Return the [X, Y] coordinate for the center point of the cell that contains the specified text.  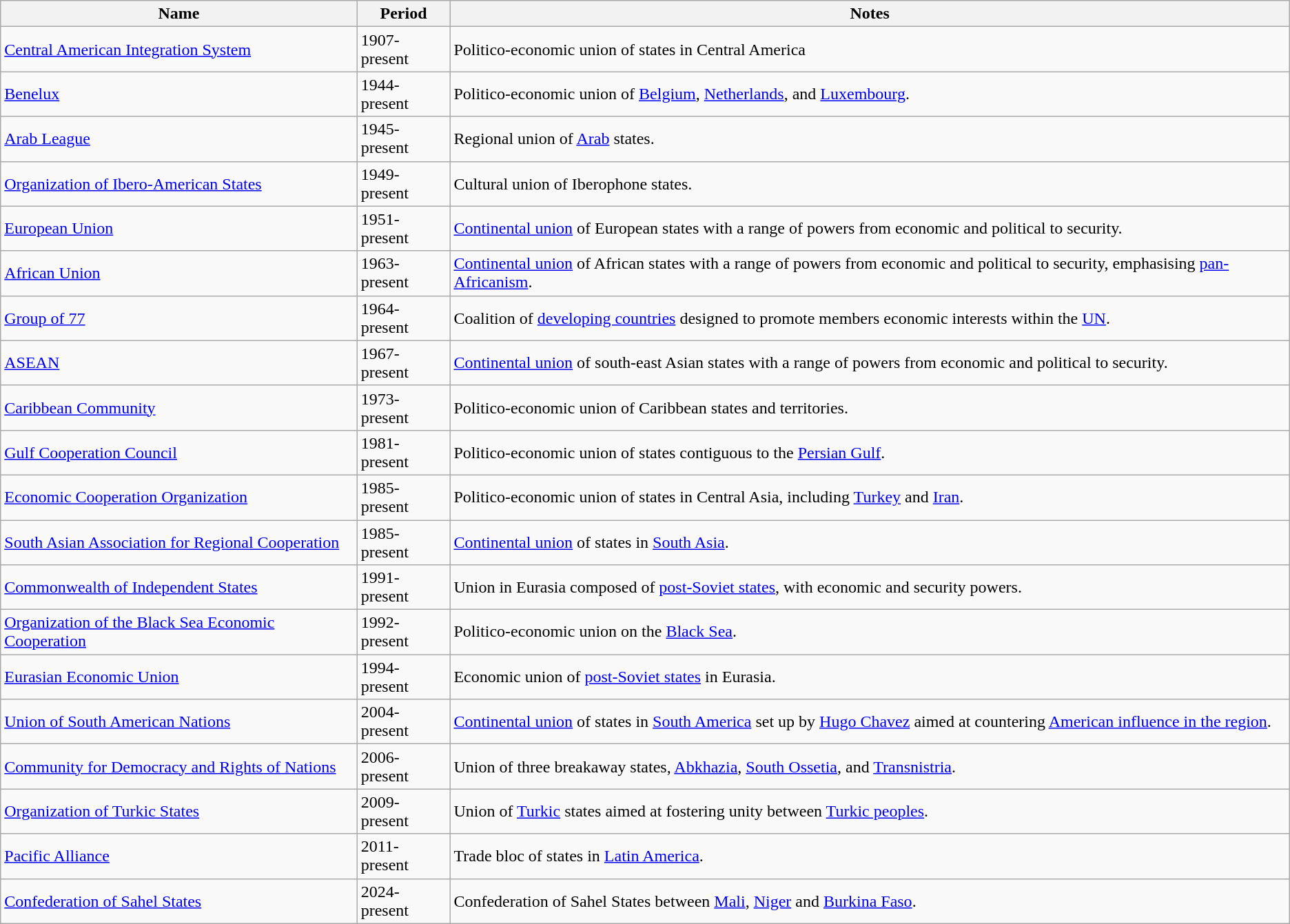
Pacific Alliance [179, 856]
1973-present [404, 408]
Organization of the Black Sea Economic Cooperation [179, 633]
1991-present [404, 587]
Gulf Cooperation Council [179, 452]
Continental union of European states with a range of powers from economic and political to security. [870, 229]
Name [179, 14]
Organization of Turkic States [179, 812]
Coalition of developing countries designed to promote members economic interests within the UN. [870, 318]
2006-present [404, 766]
European Union [179, 229]
Organization of Ibero-American States [179, 183]
Period [404, 14]
Commonwealth of Independent States [179, 587]
Politico-economic union of states in Central Asia, including Turkey and Iran. [870, 497]
Politico-economic union of Belgium, Netherlands, and Luxembourg. [870, 94]
Cultural union of Iberophone states. [870, 183]
Economic Cooperation Organization [179, 497]
1967-present [404, 362]
Eurasian Economic Union [179, 677]
1949-present [404, 183]
1907-present [404, 50]
2009-present [404, 812]
Politico-economic union of Caribbean states and territories. [870, 408]
Confederation of Sahel States [179, 901]
Community for Democracy and Rights of Nations [179, 766]
1964-present [404, 318]
Union of Turkic states aimed at fostering unity between Turkic peoples. [870, 812]
South Asian Association for Regional Cooperation [179, 542]
1994-present [404, 677]
Economic union of post-Soviet states in Eurasia. [870, 677]
1992-present [404, 633]
Politico-economic union on the Black Sea. [870, 633]
Arab League [179, 139]
Central American Integration System [179, 50]
Continental union of south-east Asian states with a range of powers from economic and political to security. [870, 362]
Union in Eurasia composed of post-Soviet states, with economic and security powers. [870, 587]
Regional union of Arab states. [870, 139]
1945-present [404, 139]
1963-present [404, 273]
Group of 77 [179, 318]
Union of South American Nations [179, 722]
ASEAN [179, 362]
1951-present [404, 229]
2011-present [404, 856]
Notes [870, 14]
Trade bloc of states in Latin America. [870, 856]
1981-present [404, 452]
African Union [179, 273]
Confederation of Sahel States between Mali, Niger and Burkina Faso. [870, 901]
Caribbean Community [179, 408]
2024-present [404, 901]
Continental union of states in South Asia. [870, 542]
Politico-economic union of states in Central America [870, 50]
Continental union of African states with a range of powers from economic and political to security, emphasising pan-Africanism. [870, 273]
1944-present [404, 94]
2004-present [404, 722]
Union of three breakaway states, Abkhazia, South Ossetia, and Transnistria. [870, 766]
Benelux [179, 94]
Politico-economic union of states contiguous to the Persian Gulf. [870, 452]
Continental union of states in South America set up by Hugo Chavez aimed at countering American influence in the region. [870, 722]
